Return (x, y) of the center of cell containing provided text 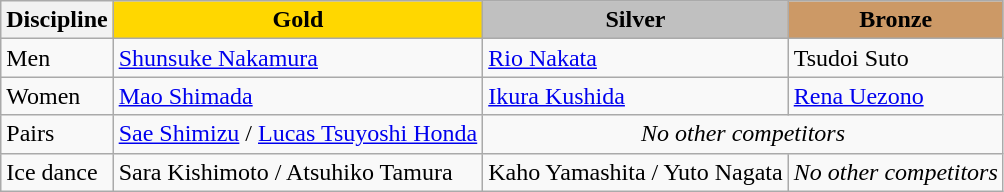
Pairs (57, 134)
Kaho Yamashita / Yuto Nagata (636, 172)
Sae Shimizu / Lucas Tsuyoshi Honda (298, 134)
Sara Kishimoto / Atsuhiko Tamura (298, 172)
Rio Nakata (636, 58)
Silver (636, 20)
Men (57, 58)
Tsudoi Suto (896, 58)
Discipline (57, 20)
Bronze (896, 20)
Gold (298, 20)
Women (57, 96)
Rena Uezono (896, 96)
Ice dance (57, 172)
Shunsuke Nakamura (298, 58)
Ikura Kushida (636, 96)
Mao Shimada (298, 96)
